For the text-containing cell, return its midpoint in [x, y] coordinate format. 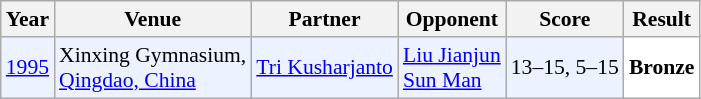
Tri Kusharjanto [324, 68]
Result [662, 19]
Year [28, 19]
Bronze [662, 68]
1995 [28, 68]
Partner [324, 19]
Opponent [452, 19]
Venue [152, 19]
13–15, 5–15 [565, 68]
Score [565, 19]
Liu Jianjun Sun Man [452, 68]
Xinxing Gymnasium, Qingdao, China [152, 68]
